Locate the cell with the specified text and output its (x, y) center coordinate. 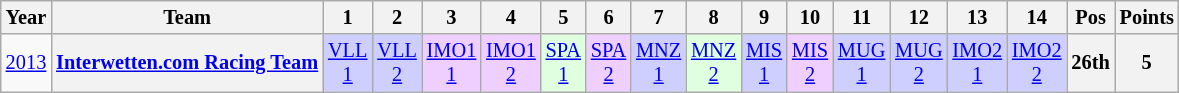
14 (1037, 17)
7 (658, 17)
8 (714, 17)
MNZ1 (658, 63)
IMO11 (452, 63)
11 (862, 17)
Year (26, 17)
Interwetten.com Racing Team (187, 63)
12 (918, 17)
VLL1 (348, 63)
2013 (26, 63)
IMO21 (977, 63)
Points (1147, 17)
9 (764, 17)
MIS1 (764, 63)
Pos (1090, 17)
VLL2 (396, 63)
13 (977, 17)
MUG1 (862, 63)
3 (452, 17)
IMO22 (1037, 63)
4 (511, 17)
Team (187, 17)
IMO12 (511, 63)
MNZ2 (714, 63)
MUG2 (918, 63)
6 (608, 17)
10 (810, 17)
1 (348, 17)
MIS2 (810, 63)
SPA1 (564, 63)
26th (1090, 63)
SPA2 (608, 63)
2 (396, 17)
